For the text-containing cell, return its midpoint in [X, Y] coordinate format. 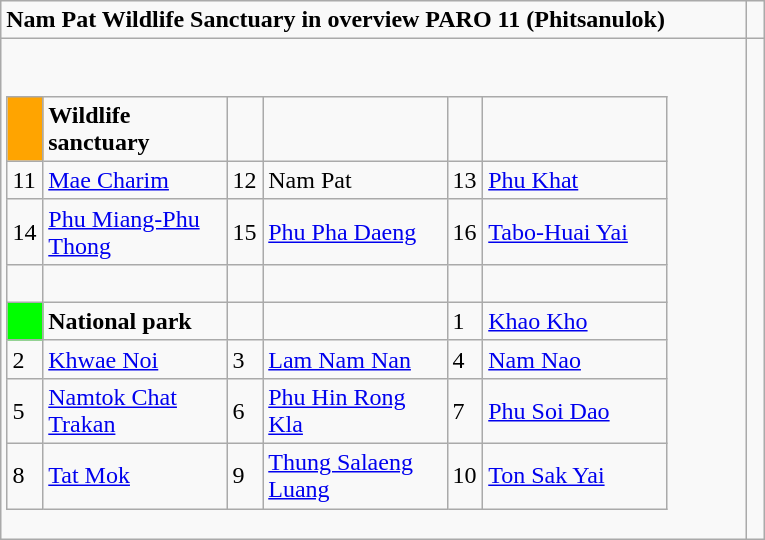
14 [25, 232]
Phu Soi Dao [575, 410]
13 [465, 180]
10 [465, 476]
11 [25, 180]
Phu Pha Daeng [355, 232]
5 [25, 410]
Thung Salaeng Luang [355, 476]
9 [245, 476]
1 [465, 321]
Lam Nam Nan [355, 359]
Nam Nao [575, 359]
8 [25, 476]
Khwae Noi [135, 359]
4 [465, 359]
Wildlife sanctuary [135, 128]
6 [245, 410]
Phu Hin Rong Kla [355, 410]
16 [465, 232]
Tat Mok [135, 476]
Nam Pat Wildlife Sanctuary in overview PARO 11 (Phitsanulok) [374, 20]
National park [135, 321]
Nam Pat [355, 180]
7 [465, 410]
Mae Charim [135, 180]
Namtok Chat Trakan [135, 410]
Ton Sak Yai [575, 476]
Tabo-Huai Yai [575, 232]
Phu Miang-Phu Thong [135, 232]
3 [245, 359]
12 [245, 180]
2 [25, 359]
Khao Kho [575, 321]
15 [245, 232]
Phu Khat [575, 180]
